Search for the cell housing the specified text and yield its (X, Y) center coordinate. 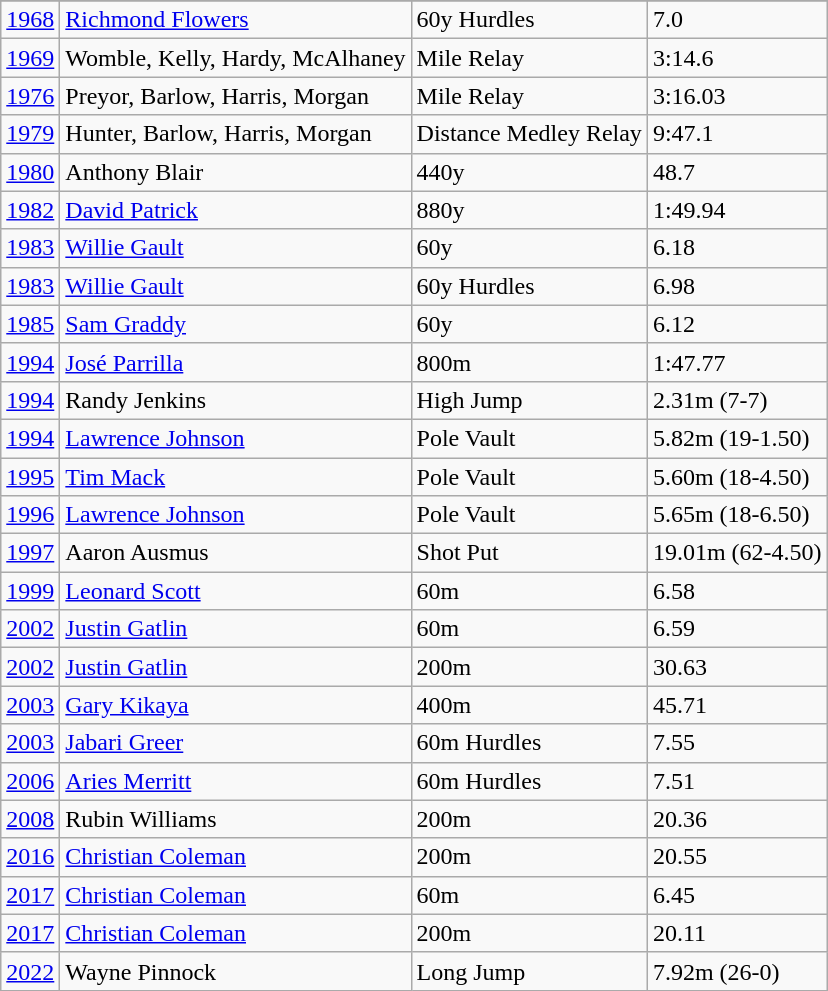
Jabari Greer (236, 743)
José Parrilla (236, 362)
7.55 (737, 743)
3:14.6 (737, 58)
20.55 (737, 857)
48.7 (737, 172)
1969 (30, 58)
David Patrick (236, 210)
High Jump (529, 400)
2016 (30, 857)
1980 (30, 172)
Randy Jenkins (236, 400)
2022 (30, 971)
9:47.1 (737, 134)
Shot Put (529, 553)
880y (529, 210)
Richmond Flowers (236, 20)
6.45 (737, 895)
6.58 (737, 591)
30.63 (737, 667)
Wayne Pinnock (236, 971)
1979 (30, 134)
Anthony Blair (236, 172)
5.82m (19-1.50) (737, 438)
7.51 (737, 781)
Aries Merritt (236, 781)
7.92m (26-0) (737, 971)
Womble, Kelly, Hardy, McAlhaney (236, 58)
1982 (30, 210)
Long Jump (529, 971)
Tim Mack (236, 477)
6.98 (737, 286)
20.11 (737, 933)
1996 (30, 515)
19.01m (62-4.50) (737, 553)
3:16.03 (737, 96)
2.31m (7-7) (737, 400)
1:49.94 (737, 210)
1999 (30, 591)
Preyor, Barlow, Harris, Morgan (236, 96)
1997 (30, 553)
1:47.77 (737, 362)
6.12 (737, 324)
20.36 (737, 819)
2006 (30, 781)
Aaron Ausmus (236, 553)
Hunter, Barlow, Harris, Morgan (236, 134)
1995 (30, 477)
800m (529, 362)
Leonard Scott (236, 591)
45.71 (737, 705)
5.60m (18-4.50) (737, 477)
1985 (30, 324)
7.0 (737, 20)
2008 (30, 819)
6.18 (737, 248)
Rubin Williams (236, 819)
400m (529, 705)
6.59 (737, 629)
Sam Graddy (236, 324)
Distance Medley Relay (529, 134)
440y (529, 172)
Gary Kikaya (236, 705)
5.65m (18-6.50) (737, 515)
1968 (30, 20)
1976 (30, 96)
